Locate the cell with the specified text and output its [x, y] center coordinate. 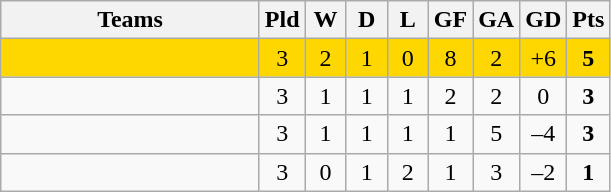
–4 [544, 134]
Pts [588, 20]
GF [450, 20]
Pld [282, 20]
D [366, 20]
+6 [544, 58]
Teams [130, 20]
L [408, 20]
W [326, 20]
GD [544, 20]
–2 [544, 172]
GA [496, 20]
8 [450, 58]
